Return the [x, y] coordinate for the center point of the cell that contains the specified text.  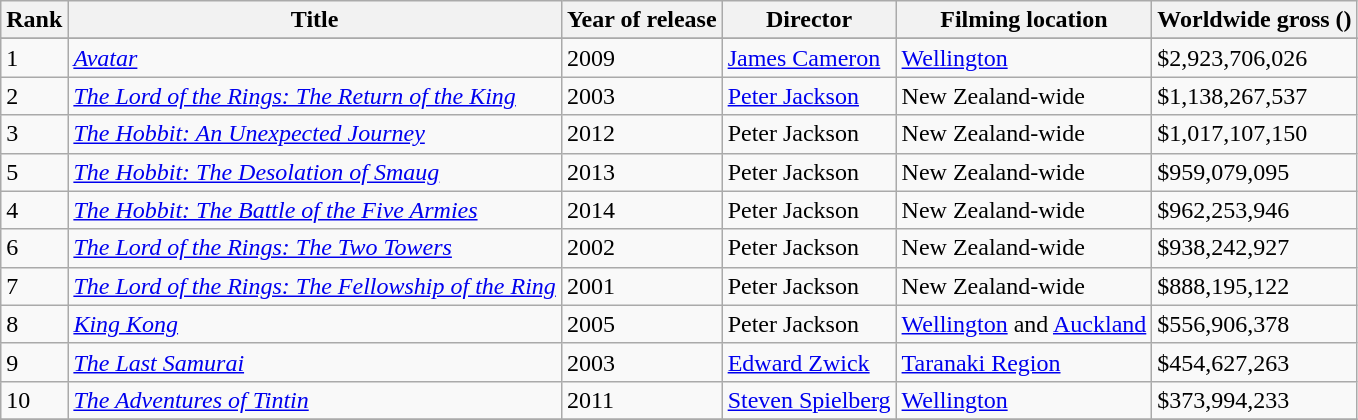
7 [34, 286]
The Lord of the Rings: The Two Towers [315, 248]
Edward Zwick [809, 362]
8 [34, 324]
The Lord of the Rings: The Fellowship of the Ring [315, 286]
2014 [642, 210]
$962,253,946 [1254, 210]
2001 [642, 286]
Year of release [642, 20]
5 [34, 172]
Steven Spielberg [809, 400]
2 [34, 96]
Taranaki Region [1024, 362]
2009 [642, 58]
6 [34, 248]
2002 [642, 248]
The Hobbit: The Battle of the Five Armies [315, 210]
4 [34, 210]
$959,079,095 [1254, 172]
$938,242,927 [1254, 248]
Worldwide gross () [1254, 20]
$373,994,233 [1254, 400]
$2,923,706,026 [1254, 58]
The Lord of the Rings: The Return of the King [315, 96]
$454,627,263 [1254, 362]
James Cameron [809, 58]
$888,195,122 [1254, 286]
Title [315, 20]
2012 [642, 134]
$556,906,378 [1254, 324]
2005 [642, 324]
$1,017,107,150 [1254, 134]
The Hobbit: The Desolation of Smaug [315, 172]
2011 [642, 400]
The Last Samurai [315, 362]
Wellington and Auckland [1024, 324]
2013 [642, 172]
3 [34, 134]
$1,138,267,537 [1254, 96]
The Adventures of Tintin [315, 400]
Filming location [1024, 20]
10 [34, 400]
Avatar [315, 58]
9 [34, 362]
1 [34, 58]
Director [809, 20]
The Hobbit: An Unexpected Journey [315, 134]
King Kong [315, 324]
Rank [34, 20]
